Detect which cell encompasses the target text, then output its (X, Y) center coordinate. 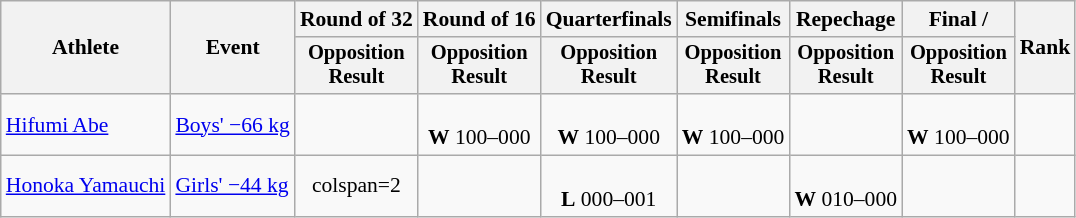
Girls' −44 kg (232, 186)
Boys' −66 kg (232, 124)
Quarterfinals (609, 19)
Semifinals (734, 19)
Round of 16 (480, 19)
Hifumi Abe (86, 124)
Final / (958, 19)
Event (232, 48)
Rank (1046, 48)
Athlete (86, 48)
Honoka Yamauchi (86, 186)
colspan=2 (356, 186)
L 000–001 (609, 186)
Repechage (846, 19)
Round of 32 (356, 19)
W 010–000 (846, 186)
